Determine the [x, y] coordinate at the center of the cell enclosing the given text.  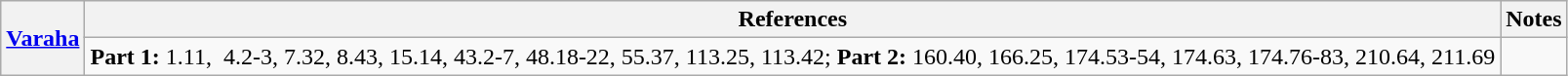
Notes [1534, 19]
References [792, 19]
Part 1: 1.11, 4.2-3, 7.32, 8.43, 15.14, 43.2-7, 48.18-22, 55.37, 113.25, 113.42; Part 2: 160.40, 166.25, 174.53-54, 174.63, 174.76-83, 210.64, 211.69 [792, 57]
Varaha [43, 38]
